Locate the cell with the specified text and output its (X, Y) center coordinate. 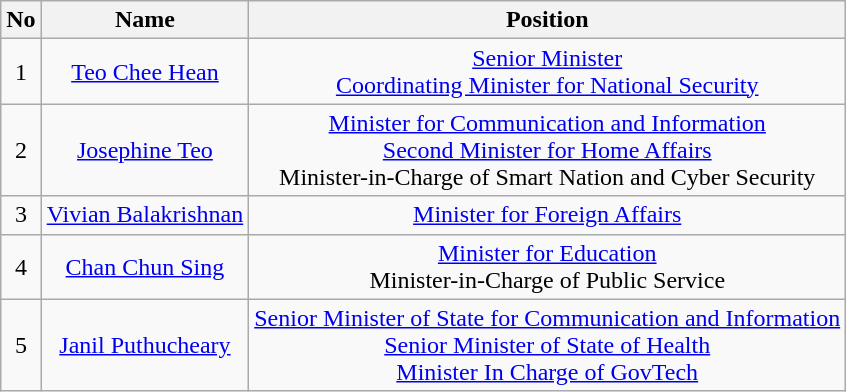
No (21, 20)
Minister for Education Minister-in-Charge of Public Service (548, 266)
4 (21, 266)
3 (21, 215)
5 (21, 345)
Minister for Foreign Affairs (548, 215)
Josephine Teo (145, 150)
Name (145, 20)
Vivian Balakrishnan (145, 215)
Teo Chee Hean (145, 72)
Senior MinisterCoordinating Minister for National Security (548, 72)
Senior Minister of State for Communication and Information Senior Minister of State of Health Minister In Charge of GovTech (548, 345)
Janil Puthucheary (145, 345)
Minister for Communication and InformationSecond Minister for Home Affairs Minister-in-Charge of Smart Nation and Cyber Security (548, 150)
1 (21, 72)
Position (548, 20)
Chan Chun Sing (145, 266)
2 (21, 150)
